For the text-containing cell, return its midpoint in (X, Y) coordinate format. 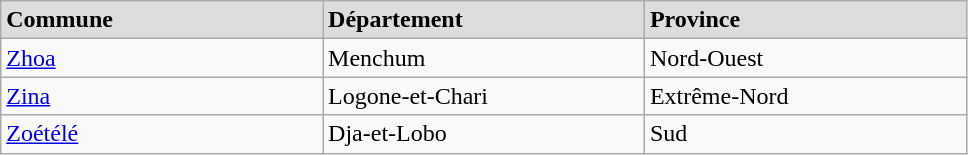
Zhoa (162, 58)
Nord-Ouest (805, 58)
Sud (805, 134)
Zoétélé (162, 134)
Extrême-Nord (805, 96)
Dja-et-Lobo (484, 134)
Département (484, 20)
Logone-et-Chari (484, 96)
Menchum (484, 58)
Zina (162, 96)
Commune (162, 20)
Province (805, 20)
